Detect which cell encompasses the target text, then output its [x, y] center coordinate. 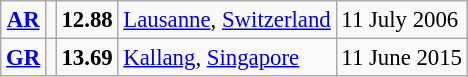
13.69 [87, 58]
GR [24, 58]
Kallang, Singapore [227, 58]
Lausanne, Switzerland [227, 20]
11 June 2015 [402, 58]
12.88 [87, 20]
AR [24, 20]
11 July 2006 [402, 20]
